Return the [X, Y] coordinate for the center point of the cell that contains the specified text.  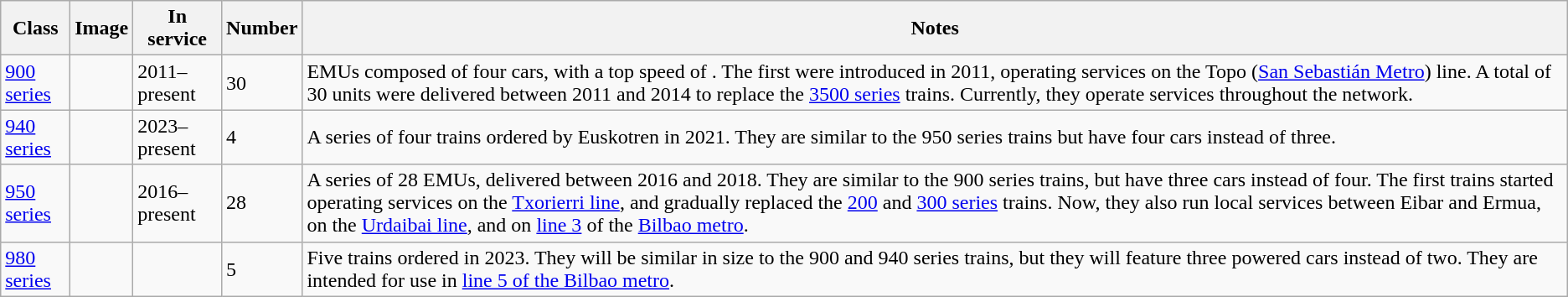
Class [35, 29]
28 [262, 203]
Image [102, 29]
2016–present [178, 203]
980 series [35, 268]
940 series [35, 138]
A series of four trains ordered by Euskotren in 2021. They are similar to the 950 series trains but have four cars instead of three. [935, 138]
Number [262, 29]
2023–present [178, 138]
2011–present [178, 82]
950 series [35, 203]
5 [262, 268]
4 [262, 138]
Notes [935, 29]
30 [262, 82]
900 series [35, 82]
In service [178, 29]
